Pinpoint the cell where the given text exists, returning its [X, Y] midpoint coordinate. 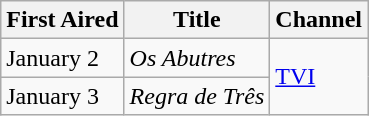
Title [197, 20]
First Aired [62, 20]
January 3 [62, 96]
TVI [319, 77]
Channel [319, 20]
Os Abutres [197, 58]
Regra de Três [197, 96]
January 2 [62, 58]
